Detect which cell encompasses the target text, then output its [X, Y] center coordinate. 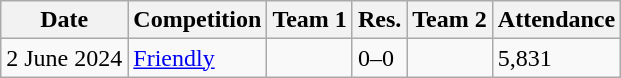
Date [64, 20]
Res. [379, 20]
5,831 [556, 58]
Team 1 [310, 20]
Team 2 [450, 20]
Friendly [198, 58]
2 June 2024 [64, 58]
0–0 [379, 58]
Competition [198, 20]
Attendance [556, 20]
